Detect which cell encompasses the target text, then output its (X, Y) center coordinate. 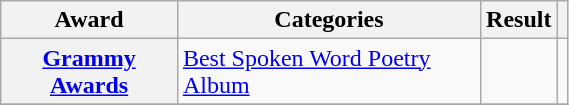
Result (519, 20)
Award (90, 20)
Grammy Awards (90, 72)
Categories (328, 20)
Best Spoken Word Poetry Album (328, 72)
